Provide the (x, y) coordinate of the cell's center where the given text is located.  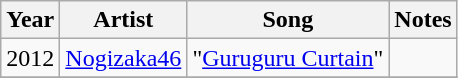
Year (30, 20)
2012 (30, 58)
Notes (423, 20)
Nogizaka46 (124, 58)
"Guruguru Curtain" (288, 58)
Artist (124, 20)
Song (288, 20)
